For the text-containing cell, return its midpoint in (X, Y) coordinate format. 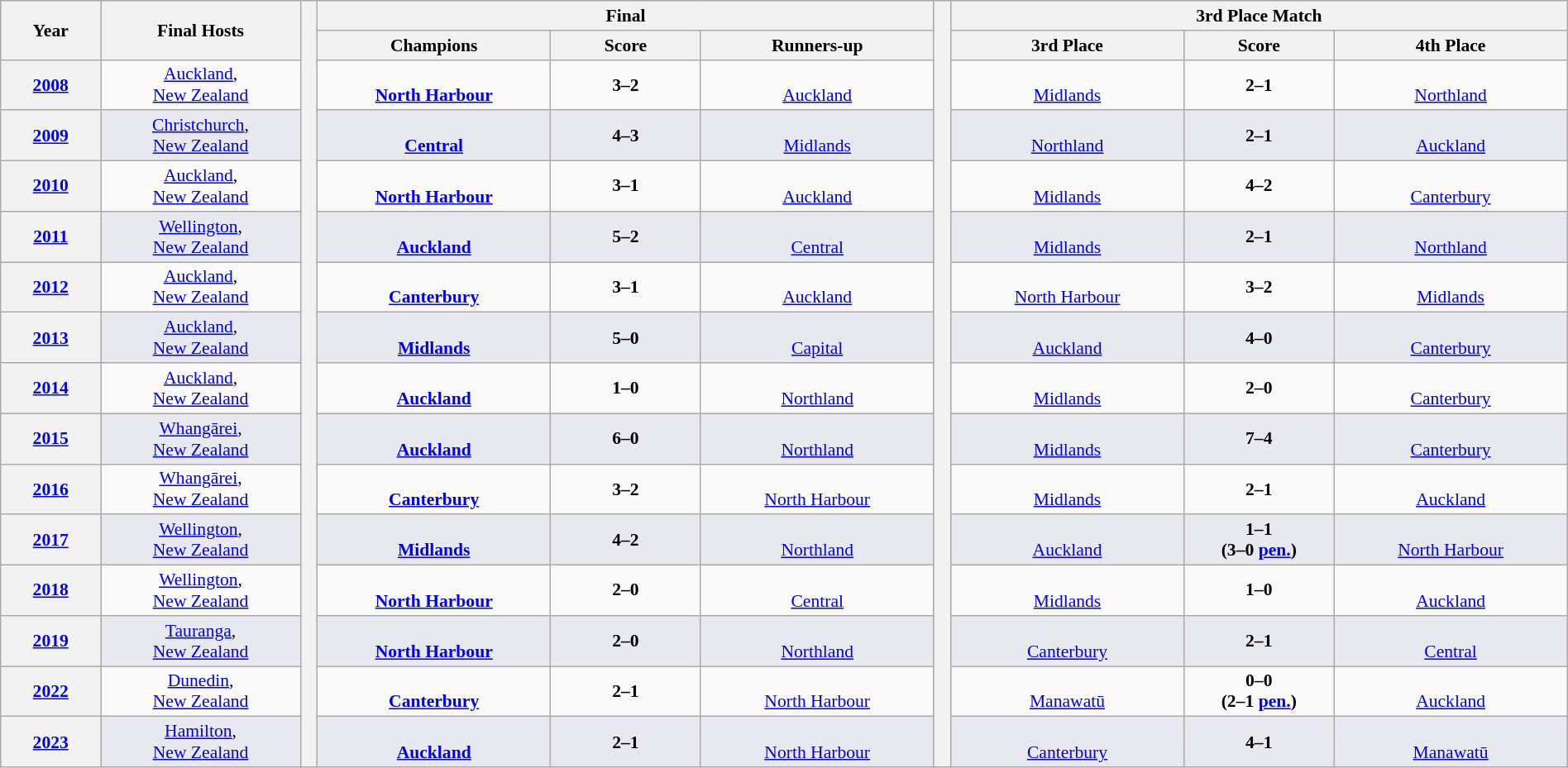
0–0(2–1 pen.) (1259, 691)
7–4 (1259, 438)
6–0 (625, 438)
2008 (51, 84)
2010 (51, 187)
3rd Place (1067, 45)
4–1 (1259, 742)
2009 (51, 136)
2014 (51, 389)
Champions (434, 45)
5–0 (625, 337)
Runners-up (817, 45)
Year (51, 30)
Dunedin,New Zealand (201, 691)
2022 (51, 691)
3rd Place Match (1259, 16)
2019 (51, 642)
2016 (51, 489)
4–0 (1259, 337)
2011 (51, 236)
2017 (51, 541)
2015 (51, 438)
2023 (51, 742)
4th Place (1451, 45)
Final (626, 16)
Final Hosts (201, 30)
Christchurch,New Zealand (201, 136)
Capital (817, 337)
5–2 (625, 236)
2018 (51, 590)
Tauranga,New Zealand (201, 642)
Hamilton,New Zealand (201, 742)
1–1(3–0 pen.) (1259, 541)
2012 (51, 288)
2013 (51, 337)
4–3 (625, 136)
